Find where the given text appears and provide that cell's center as (X, Y) coordinate. 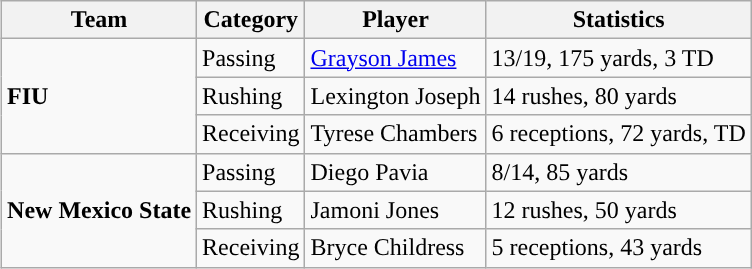
Category (251, 20)
5 receptions, 43 yards (618, 248)
Team (100, 20)
Diego Pavia (396, 172)
Tyrese Chambers (396, 134)
6 receptions, 72 yards, TD (618, 134)
13/19, 175 yards, 3 TD (618, 58)
Lexington Joseph (396, 96)
12 rushes, 50 yards (618, 210)
Jamoni Jones (396, 210)
8/14, 85 yards (618, 172)
Player (396, 20)
Bryce Childress (396, 248)
Statistics (618, 20)
Grayson James (396, 58)
14 rushes, 80 yards (618, 96)
FIU (100, 96)
New Mexico State (100, 210)
